Identify which cell holds the provided text, then report its [x, y] central coordinate. 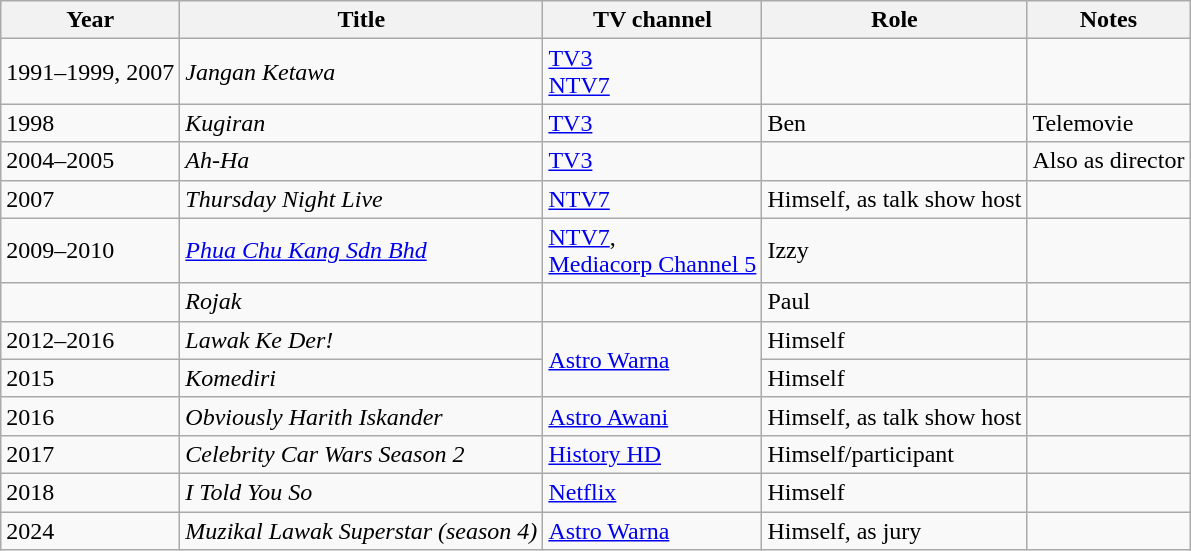
2018 [90, 492]
NTV7 [652, 199]
2012–2016 [90, 340]
Notes [1108, 20]
1998 [90, 123]
2007 [90, 199]
Rojak [362, 302]
2004–2005 [90, 161]
History HD [652, 454]
Izzy [894, 250]
NTV7, Mediacorp Channel 5 [652, 250]
Muzikal Lawak Superstar (season 4) [362, 531]
I Told You So [362, 492]
Ben [894, 123]
Phua Chu Kang Sdn Bhd [362, 250]
2024 [90, 531]
Netflix [652, 492]
TV channel [652, 20]
Also as director [1108, 161]
Jangan Ketawa [362, 72]
Obviously Harith Iskander [362, 416]
Thursday Night Live [362, 199]
TV3 NTV7 [652, 72]
1991–1999, 2007 [90, 72]
Himself/participant [894, 454]
Ah-Ha [362, 161]
2016 [90, 416]
Astro Awani [652, 416]
Title [362, 20]
Role [894, 20]
2015 [90, 378]
Paul [894, 302]
2009–2010 [90, 250]
Telemovie [1108, 123]
Komediri [362, 378]
2017 [90, 454]
Celebrity Car Wars Season 2 [362, 454]
Kugiran [362, 123]
Year [90, 20]
Lawak Ke Der! [362, 340]
Himself, as jury [894, 531]
